Capture the cell that displays the provided text and extract its [X, Y] central coordinate. 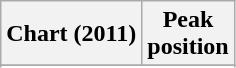
Chart (2011) [72, 34]
Peakposition [188, 34]
